Detect which cell encompasses the target text, then output its [x, y] center coordinate. 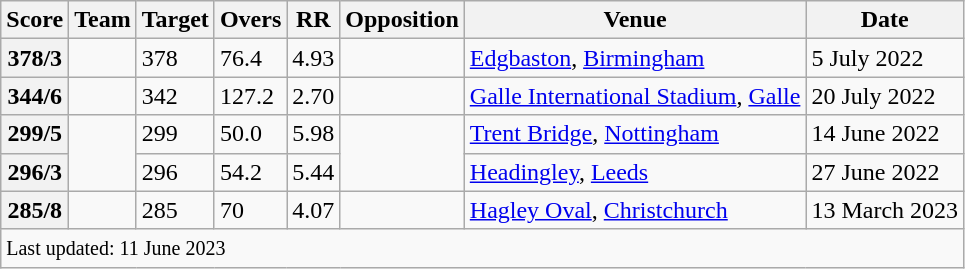
5.44 [314, 172]
Last updated: 11 June 2023 [482, 248]
344/6 [35, 96]
RR [314, 20]
20 July 2022 [885, 96]
Score [35, 20]
296/3 [35, 172]
13 March 2023 [885, 210]
76.4 [250, 58]
127.2 [250, 96]
378/3 [35, 58]
50.0 [250, 134]
Hagley Oval, Christchurch [635, 210]
285/8 [35, 210]
342 [175, 96]
299/5 [35, 134]
285 [175, 210]
Team [103, 20]
2.70 [314, 96]
4.07 [314, 210]
Overs [250, 20]
27 June 2022 [885, 172]
54.2 [250, 172]
Target [175, 20]
5.98 [314, 134]
Headingley, Leeds [635, 172]
Galle International Stadium, Galle [635, 96]
296 [175, 172]
Edgbaston, Birmingham [635, 58]
Opposition [402, 20]
Date [885, 20]
4.93 [314, 58]
5 July 2022 [885, 58]
299 [175, 134]
Trent Bridge, Nottingham [635, 134]
70 [250, 210]
14 June 2022 [885, 134]
Venue [635, 20]
378 [175, 58]
